Scan for the cell matching the given text and deliver its [X, Y] coordinate at center. 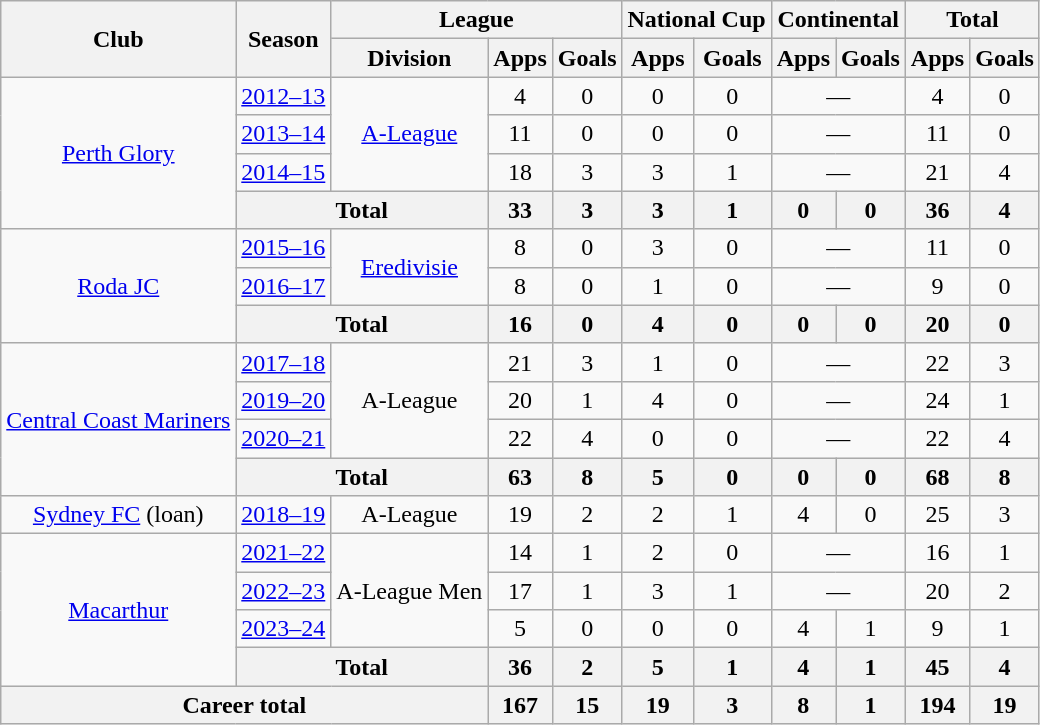
33 [520, 210]
68 [937, 477]
League [476, 20]
Perth Glory [118, 153]
2022–23 [284, 591]
National Cup [696, 20]
Roda JC [118, 286]
17 [520, 591]
A-League Men [410, 591]
2020–21 [284, 438]
25 [937, 515]
Division [410, 58]
2014–15 [284, 172]
167 [520, 705]
2023–24 [284, 629]
24 [937, 400]
2016–17 [284, 286]
194 [937, 705]
Macarthur [118, 610]
Eredivisie [410, 267]
Central Coast Mariners [118, 419]
2015–16 [284, 248]
2019–20 [284, 400]
2018–19 [284, 515]
Club [118, 39]
45 [937, 667]
Continental [838, 20]
18 [520, 172]
2017–18 [284, 362]
63 [520, 477]
2021–22 [284, 553]
2012–13 [284, 96]
Season [284, 39]
2013–14 [284, 134]
Career total [244, 705]
15 [587, 705]
14 [520, 553]
Sydney FC (loan) [118, 515]
